Output the [x, y] coordinate of the center of the cell containing the given text.  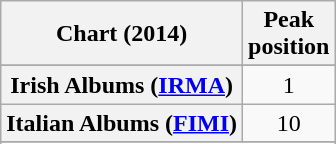
Peakposition [289, 34]
Chart (2014) [122, 34]
1 [289, 85]
Irish Albums (IRMA) [122, 85]
10 [289, 123]
Italian Albums (FIMI) [122, 123]
